Detect which cell encompasses the target text, then output its [X, Y] center coordinate. 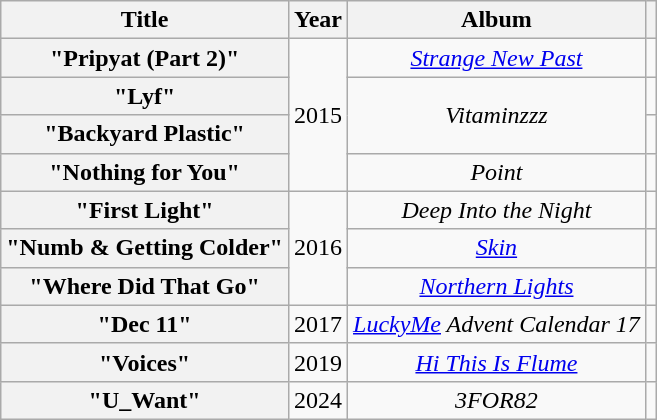
2015 [318, 115]
Album [497, 20]
"Nothing for You" [145, 172]
2019 [318, 362]
Point [497, 172]
"Pripyat (Part 2)" [145, 58]
"Numb & Getting Colder" [145, 248]
LuckyMe Advent Calendar 17 [497, 324]
"Dec 11" [145, 324]
"U_Want" [145, 400]
Strange New Past [497, 58]
3FOR82 [497, 400]
"Where Did That Go" [145, 286]
Northern Lights [497, 286]
"Lyf" [145, 96]
2017 [318, 324]
2016 [318, 248]
Vitaminzzz [497, 115]
"First Light" [145, 210]
Hi This Is Flume [497, 362]
2024 [318, 400]
Title [145, 20]
Skin [497, 248]
Deep Into the Night [497, 210]
Year [318, 20]
"Backyard Plastic" [145, 134]
"Voices" [145, 362]
